Pinpoint the cell where the given text exists, returning its (x, y) midpoint coordinate. 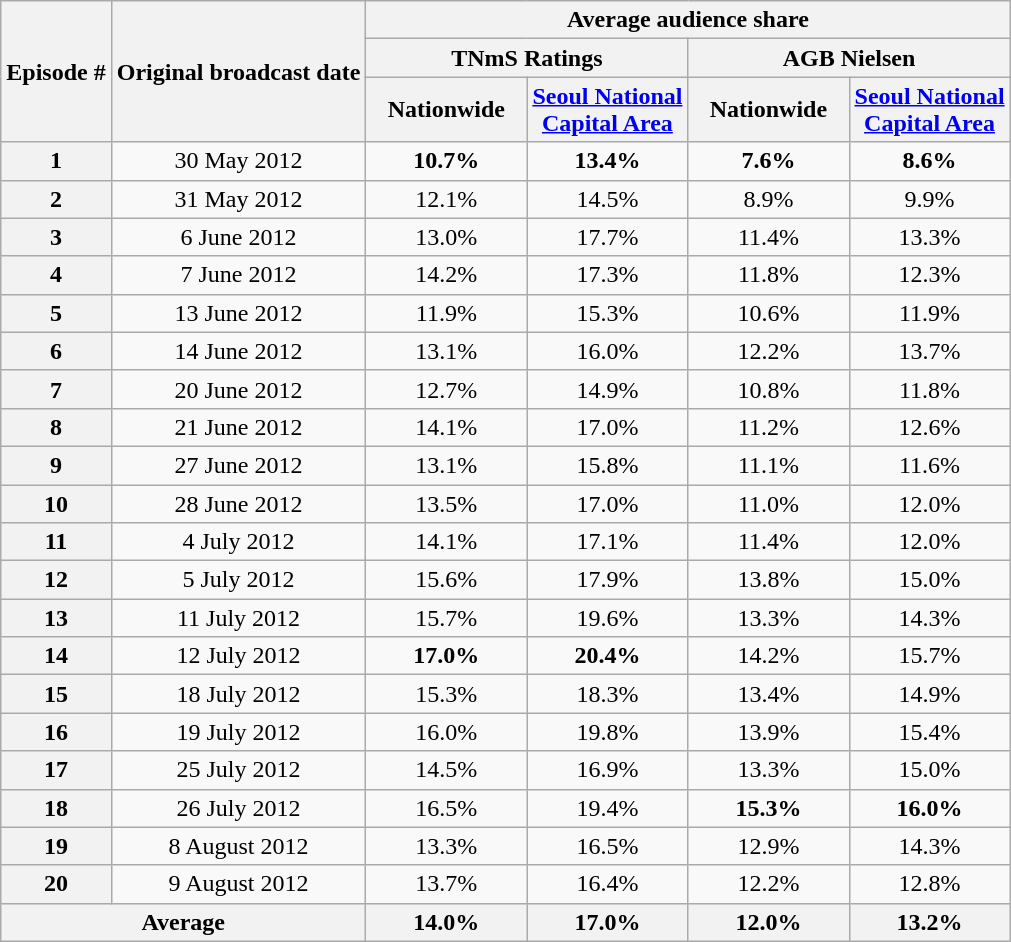
11.6% (930, 465)
16.9% (608, 770)
13.2% (930, 922)
15.6% (446, 580)
1 (56, 161)
18 (56, 808)
6 (56, 351)
15.4% (930, 732)
18 July 2012 (238, 694)
26 July 2012 (238, 808)
27 June 2012 (238, 465)
12 (56, 580)
9.9% (930, 199)
30 May 2012 (238, 161)
3 (56, 237)
12 July 2012 (238, 656)
8.6% (930, 161)
4 (56, 275)
20 (56, 884)
Average audience share (688, 20)
4 July 2012 (238, 542)
31 May 2012 (238, 199)
14 June 2012 (238, 351)
25 July 2012 (238, 770)
2 (56, 199)
12.6% (930, 427)
Original broadcast date (238, 72)
19 (56, 846)
11 July 2012 (238, 618)
20 June 2012 (238, 389)
20.4% (608, 656)
11.1% (768, 465)
13.5% (446, 503)
6 June 2012 (238, 237)
13.8% (768, 580)
14.0% (446, 922)
19.4% (608, 808)
8 (56, 427)
11.2% (768, 427)
10.6% (768, 313)
11 (56, 542)
13.0% (446, 237)
8 August 2012 (238, 846)
7 June 2012 (238, 275)
12.7% (446, 389)
17 (56, 770)
17.3% (608, 275)
17.1% (608, 542)
9 August 2012 (238, 884)
12.9% (768, 846)
10 (56, 503)
15.8% (608, 465)
12.3% (930, 275)
17.7% (608, 237)
13 June 2012 (238, 313)
16 (56, 732)
19.8% (608, 732)
28 June 2012 (238, 503)
Episode # (56, 72)
19.6% (608, 618)
16.4% (608, 884)
13 (56, 618)
5 (56, 313)
AGB Nielsen (849, 58)
TNmS Ratings (527, 58)
21 June 2012 (238, 427)
7.6% (768, 161)
11.0% (768, 503)
14 (56, 656)
12.1% (446, 199)
10.7% (446, 161)
9 (56, 465)
13.9% (768, 732)
15 (56, 694)
5 July 2012 (238, 580)
7 (56, 389)
17.9% (608, 580)
8.9% (768, 199)
Average (184, 922)
19 July 2012 (238, 732)
12.8% (930, 884)
18.3% (608, 694)
10.8% (768, 389)
